For the text-containing cell, return its midpoint in [x, y] coordinate format. 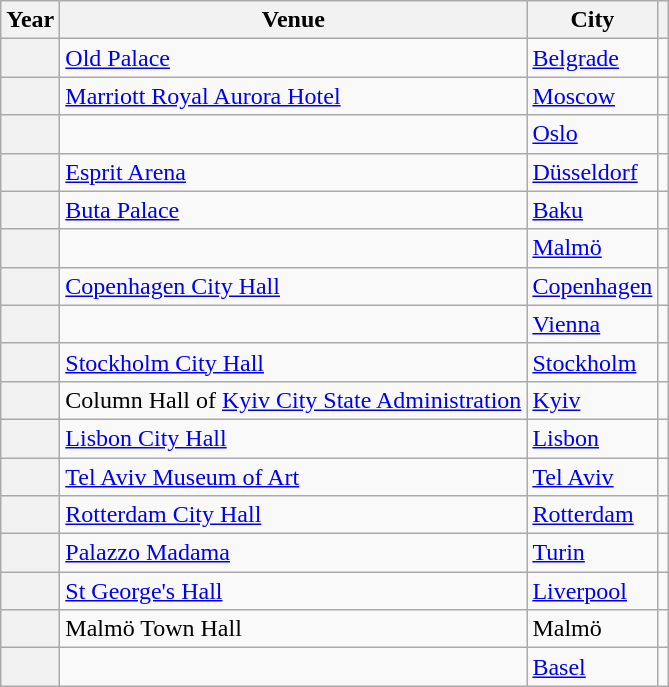
Vienna [592, 324]
Copenhagen [592, 286]
Düsseldorf [592, 172]
Kyiv [592, 400]
Lisbon City Hall [294, 438]
Stockholm City Hall [294, 362]
Marriott Royal Aurora Hotel [294, 96]
Rotterdam City Hall [294, 515]
Malmö Town Hall [294, 629]
Lisbon [592, 438]
Stockholm [592, 362]
Liverpool [592, 591]
Moscow [592, 96]
Venue [294, 20]
Palazzo Madama [294, 553]
Column Hall of Kyiv City State Administration [294, 400]
Tel Aviv Museum of Art [294, 477]
Basel [592, 667]
Copenhagen City Hall [294, 286]
City [592, 20]
St George's Hall [294, 591]
Old Palace [294, 58]
Tel Aviv [592, 477]
Baku [592, 210]
Year [30, 20]
Turin [592, 553]
Oslo [592, 134]
Rotterdam [592, 515]
Esprit Arena [294, 172]
Belgrade [592, 58]
Buta Palace [294, 210]
